From the cell containing the given text, extract its center point as [x, y] coordinate. 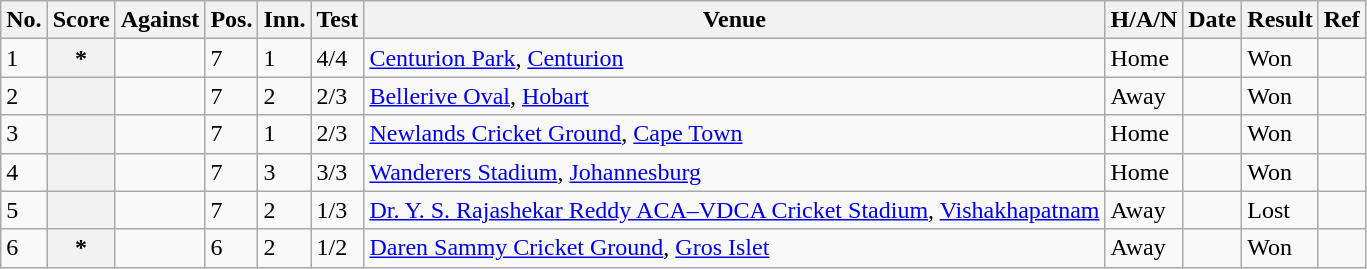
Newlands Cricket Ground, Cape Town [734, 134]
Ref [1342, 20]
Centurion Park, Centurion [734, 58]
5 [24, 210]
1/3 [338, 210]
Date [1212, 20]
Against [160, 20]
Test [338, 20]
4 [24, 172]
Dr. Y. S. Rajashekar Reddy ACA–VDCA Cricket Stadium, Vishakhapatnam [734, 210]
3/3 [338, 172]
Wanderers Stadium, Johannesburg [734, 172]
Score [81, 20]
No. [24, 20]
Pos. [232, 20]
Venue [734, 20]
4/4 [338, 58]
Daren Sammy Cricket Ground, Gros Islet [734, 248]
Bellerive Oval, Hobart [734, 96]
Result [1280, 20]
H/A/N [1144, 20]
1/2 [338, 248]
Inn. [284, 20]
Lost [1280, 210]
